Locate the cell with the specified text and output its [x, y] center coordinate. 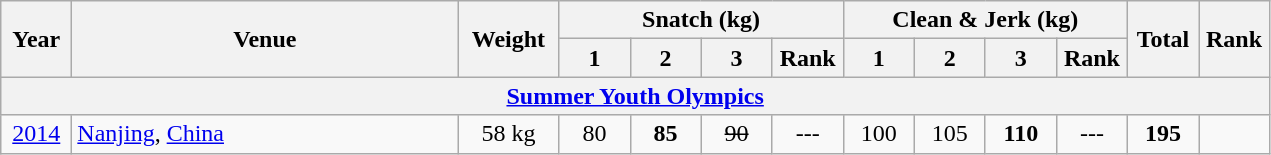
Snatch (kg) [701, 20]
Nanjing, China [265, 134]
90 [736, 134]
Total [1162, 39]
110 [1020, 134]
100 [878, 134]
2014 [36, 134]
195 [1162, 134]
Weight [508, 39]
58 kg [508, 134]
105 [950, 134]
Venue [265, 39]
85 [666, 134]
Year [36, 39]
80 [594, 134]
Clean & Jerk (kg) [985, 20]
Summer Youth Olympics [636, 96]
